Detect which cell encompasses the target text, then output its (X, Y) center coordinate. 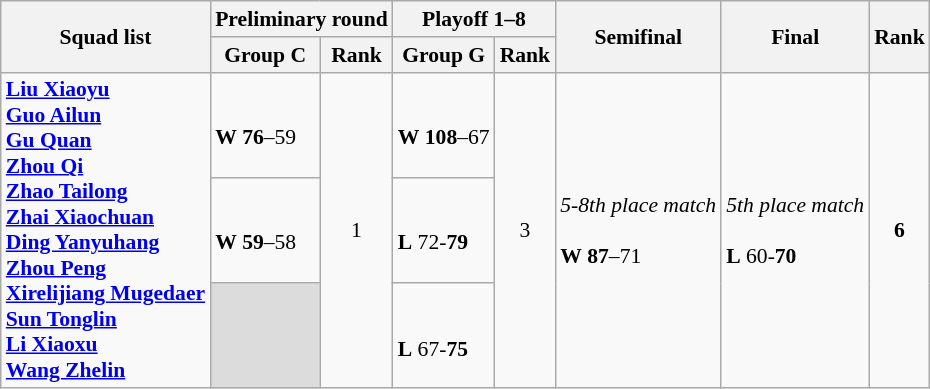
Preliminary round (302, 19)
Playoff 1–8 (474, 19)
W 108–67 (444, 124)
L 67-75 (444, 336)
Group G (444, 55)
6 (900, 230)
Semifinal (638, 36)
Group C (265, 55)
L 72-79 (444, 230)
Liu XiaoyuGuo AilunGu QuanZhou QiZhao TailongZhai XiaochuanDing YanyuhangZhou PengXirelijiang MugedaerSun TonglinLi XiaoxuWang Zhelin (106, 230)
5th place matchL 60-70 (795, 230)
1 (356, 230)
Final (795, 36)
W 76–59 (265, 124)
5-8th place matchW 87–71 (638, 230)
W 59–58 (265, 230)
3 (526, 230)
Squad list (106, 36)
